Pinpoint the cell where the given text exists, returning its (x, y) midpoint coordinate. 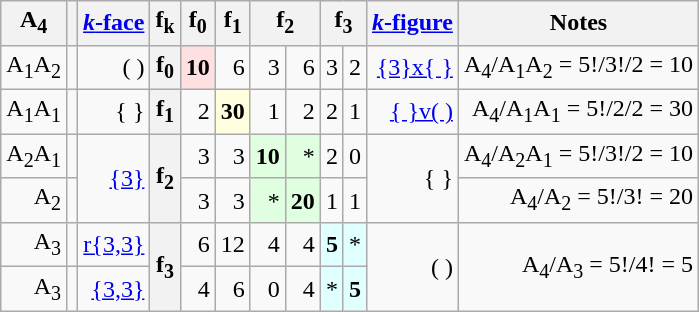
A2 (34, 200)
{3} (114, 178)
Notes (578, 23)
fk (165, 23)
A4/A1A1 = 5!/2/2 = 30 (578, 111)
A2A1 (34, 156)
30 (232, 111)
A4 (34, 23)
k-face (114, 23)
12 (232, 244)
A4/A1A2 = 5!/3!/2 = 10 (578, 67)
A4/A3 = 5!/4! = 5 (578, 266)
k-figure (412, 23)
20 (302, 200)
A1A1 (34, 111)
{3}x{ } (412, 67)
A4/A2 = 5!/3! = 20 (578, 200)
{3,3} (114, 289)
A4/A2A1 = 5!/3!/2 = 10 (578, 156)
A1A2 (34, 67)
r{3,3} (114, 244)
{ }v( ) (412, 111)
